Pinpoint the cell where the given text exists, returning its (X, Y) midpoint coordinate. 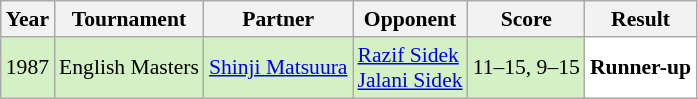
Score (526, 19)
Result (640, 19)
Runner-up (640, 68)
Year (28, 19)
11–15, 9–15 (526, 68)
Shinji Matsuura (278, 68)
1987 (28, 68)
English Masters (129, 68)
Razif Sidek Jalani Sidek (410, 68)
Opponent (410, 19)
Tournament (129, 19)
Partner (278, 19)
